Determine the (X, Y) coordinate at the center of the cell enclosing the given text.  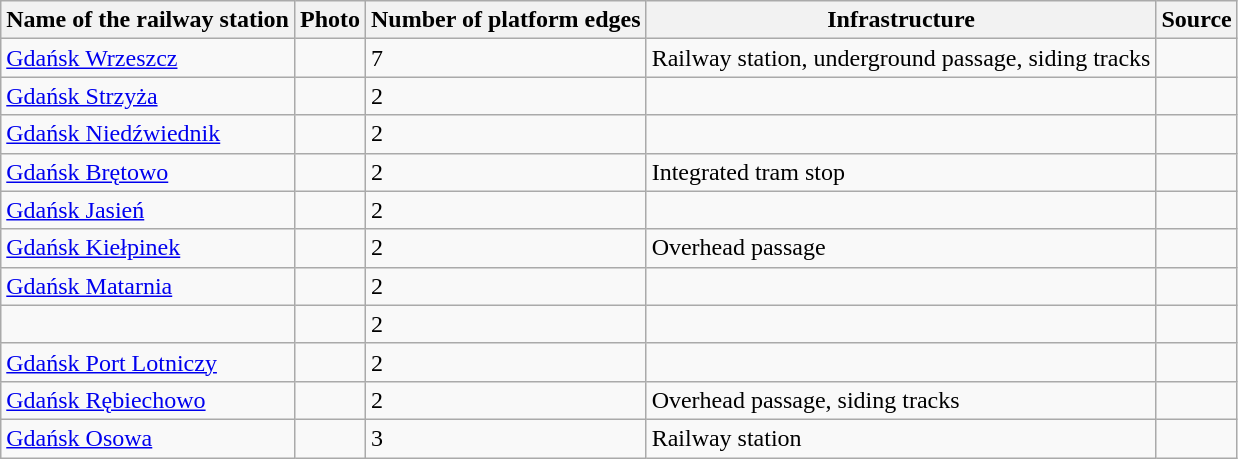
3 (506, 438)
Number of platform edges (506, 20)
Gdańsk Kiełpinek (148, 248)
Railway station, underground passage, siding tracks (901, 58)
Gdańsk Jasień (148, 210)
Gdańsk Port Lotniczy (148, 362)
Gdańsk Brętowo (148, 172)
Overhead passage, siding tracks (901, 400)
Gdańsk Wrzeszcz (148, 58)
Name of the railway station (148, 20)
Railway station (901, 438)
7 (506, 58)
Photo (330, 20)
Gdańsk Matarnia (148, 286)
Gdańsk Niedźwiednik (148, 134)
Integrated tram stop (901, 172)
Overhead passage (901, 248)
Infrastructure (901, 20)
Gdańsk Rębiechowo (148, 400)
Gdańsk Strzyża (148, 96)
Source (1196, 20)
Gdańsk Osowa (148, 438)
